From the cell containing the given text, extract its center point as (X, Y) coordinate. 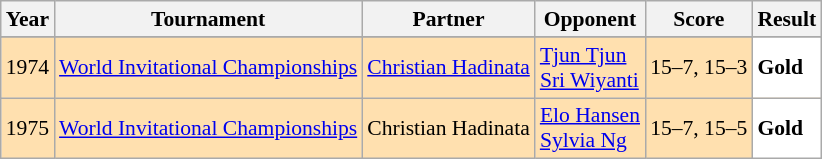
Tournament (208, 19)
15–7, 15–5 (698, 128)
Partner (448, 19)
Elo Hansen Sylvia Ng (590, 128)
Score (698, 19)
Year (28, 19)
1975 (28, 128)
Opponent (590, 19)
15–7, 15–3 (698, 68)
Tjun Tjun Sri Wiyanti (590, 68)
Result (786, 19)
1974 (28, 68)
